Identify which cell holds the provided text, then report its (x, y) central coordinate. 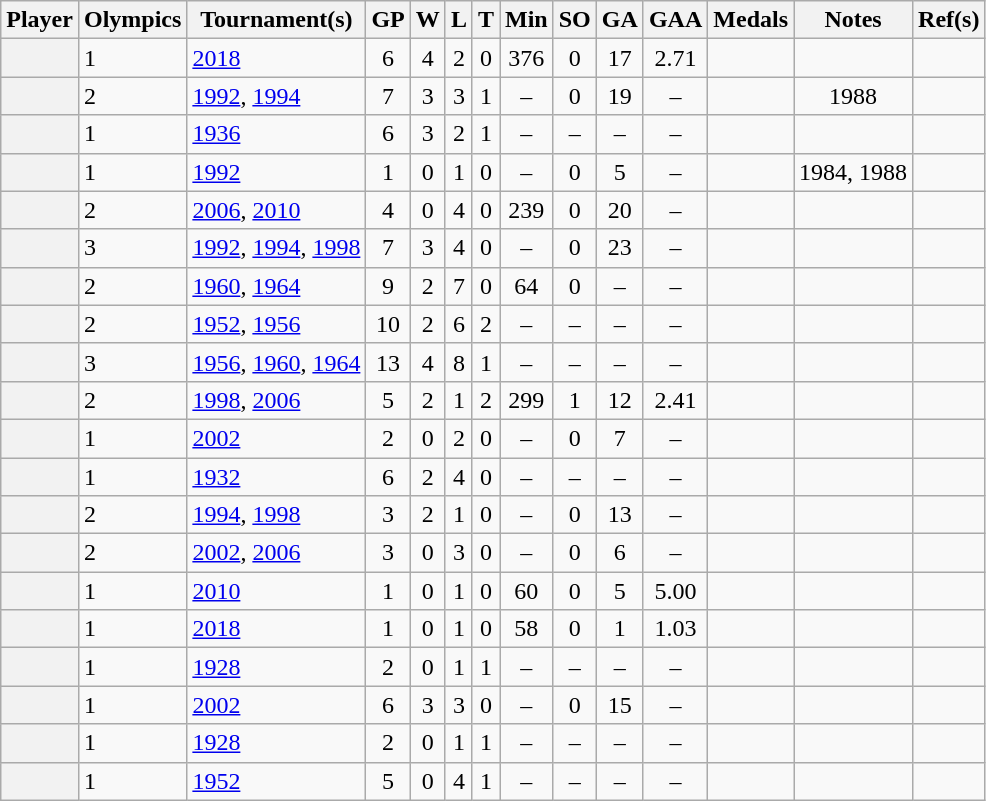
23 (620, 248)
5.00 (675, 591)
376 (527, 58)
239 (527, 210)
20 (620, 210)
1956, 1960, 1964 (276, 362)
64 (527, 286)
W (428, 20)
SO (574, 20)
58 (527, 629)
2010 (276, 591)
1994, 1998 (276, 515)
Ref(s) (949, 20)
1.03 (675, 629)
1936 (276, 134)
Player (40, 20)
1992 (276, 172)
1992, 1994 (276, 96)
Tournament(s) (276, 20)
GAA (675, 20)
Medals (751, 20)
1952, 1956 (276, 324)
19 (620, 96)
L (458, 20)
2002, 2006 (276, 553)
Olympics (132, 20)
Notes (854, 20)
299 (527, 400)
T (486, 20)
2.71 (675, 58)
8 (458, 362)
GP (388, 20)
17 (620, 58)
2.41 (675, 400)
Min (527, 20)
1952 (276, 781)
1992, 1994, 1998 (276, 248)
12 (620, 400)
10 (388, 324)
GA (620, 20)
1932 (276, 477)
1988 (854, 96)
1960, 1964 (276, 286)
2006, 2010 (276, 210)
1998, 2006 (276, 400)
15 (620, 705)
1984, 1988 (854, 172)
60 (527, 591)
9 (388, 286)
